Determine the (x, y) coordinate at the center of the cell enclosing the given text.  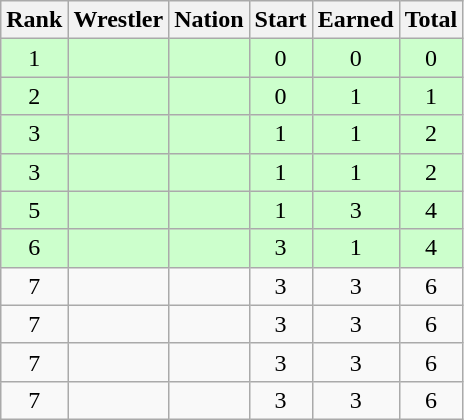
5 (34, 210)
Total (431, 20)
Wrestler (118, 20)
Rank (34, 20)
Nation (209, 20)
Start (280, 20)
Earned (356, 20)
